Scan for the cell matching the given text and deliver its (X, Y) coordinate at center. 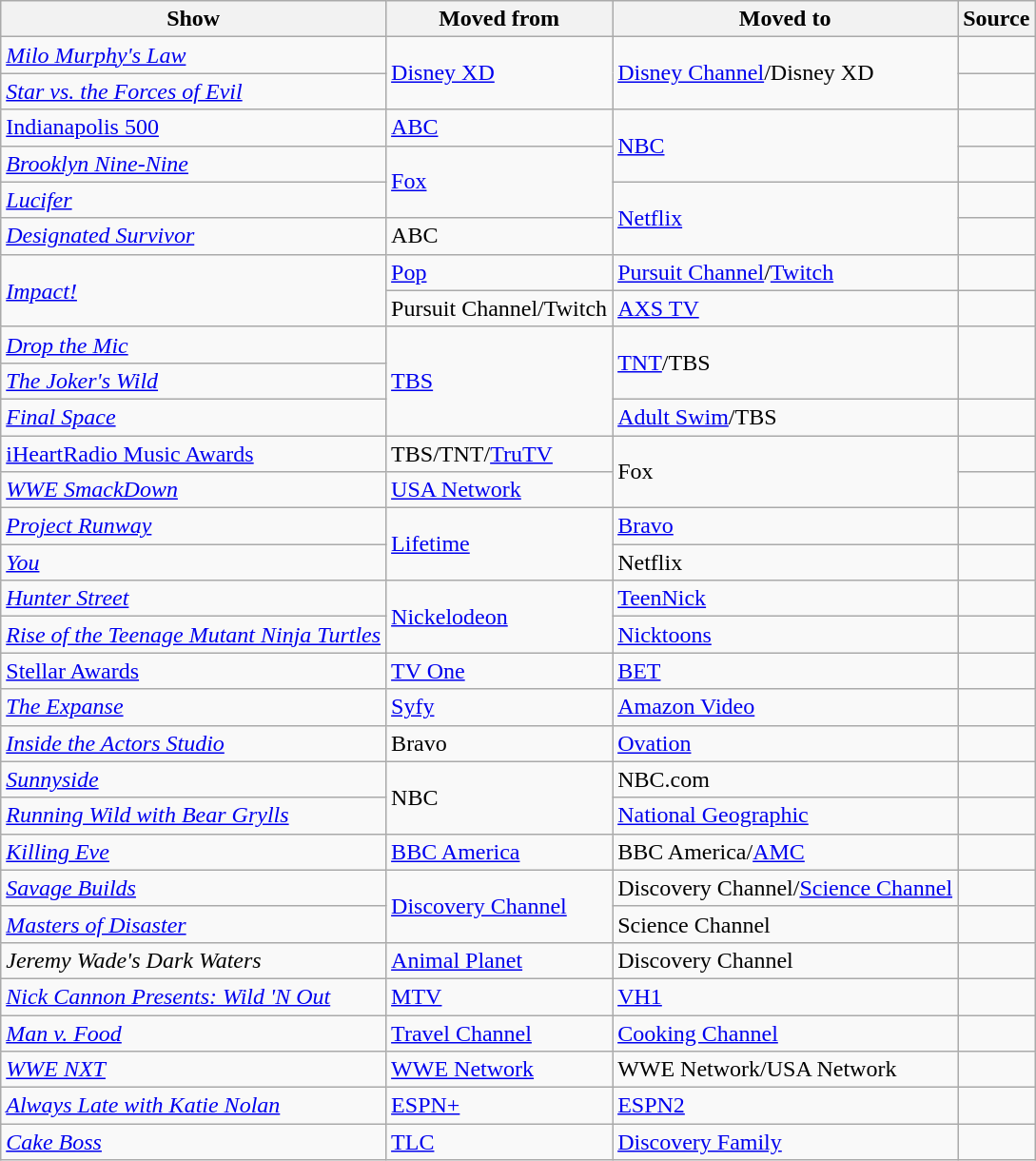
Project Runway (194, 526)
WWE NXT (194, 1070)
Nick Cannon Presents: Wild 'N Out (194, 996)
Rise of the Teenage Mutant Ninja Turtles (194, 635)
Designated Survivor (194, 236)
Star vs. the Forces of Evil (194, 91)
Moved from (499, 19)
Nicktoons (786, 635)
You (194, 562)
Hunter Street (194, 599)
Discovery Channel/Science Channel (786, 888)
Stellar Awards (194, 671)
TLC (499, 1142)
Always Late with Katie Nolan (194, 1106)
Source (997, 19)
Man v. Food (194, 1033)
Cooking Channel (786, 1033)
Drop the Mic (194, 344)
Killing Eve (194, 852)
Lucifer (194, 200)
Disney Channel/Disney XD (786, 73)
WWE SmackDown (194, 490)
ESPN2 (786, 1106)
Moved to (786, 19)
Show (194, 19)
Savage Builds (194, 888)
TBS (499, 381)
MTV (499, 996)
TBS/TNT/TruTV (499, 454)
BBC America (499, 852)
Cake Boss (194, 1142)
ESPN+ (499, 1106)
Adult Swim/TBS (786, 417)
Disney XD (499, 73)
Science Channel (786, 924)
Syfy (499, 707)
WWE Network (499, 1070)
Running Wild with Bear Grylls (194, 816)
USA Network (499, 490)
Brooklyn Nine-Nine (194, 164)
Animal Planet (499, 960)
Sunnyside (194, 779)
iHeartRadio Music Awards (194, 454)
Inside the Actors Studio (194, 743)
Ovation (786, 743)
Final Space (194, 417)
Travel Channel (499, 1033)
National Geographic (786, 816)
WWE Network/USA Network (786, 1070)
TeenNick (786, 599)
Milo Murphy's Law (194, 55)
BET (786, 671)
BBC America/AMC (786, 852)
VH1 (786, 996)
Indianapolis 500 (194, 128)
Masters of Disaster (194, 924)
Jeremy Wade's Dark Waters (194, 960)
Discovery Family (786, 1142)
TNT/TBS (786, 363)
Lifetime (499, 544)
TV One (499, 671)
NBC.com (786, 779)
The Expanse (194, 707)
The Joker's Wild (194, 381)
Amazon Video (786, 707)
Pop (499, 272)
Nickelodeon (499, 617)
AXS TV (786, 308)
Impact! (194, 290)
